Locate the cell with the specified text and output its (X, Y) center coordinate. 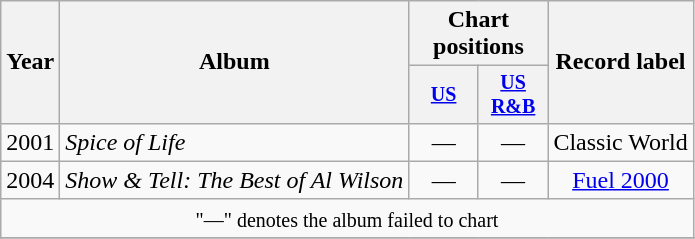
Fuel 2000 (620, 180)
Spice of Life (234, 142)
"—" denotes the album failed to chart (347, 218)
2001 (30, 142)
2004 (30, 180)
Album (234, 62)
Record label (620, 62)
Show & Tell: The Best of Al Wilson (234, 180)
US (444, 94)
Classic World (620, 142)
Year (30, 62)
USR&B (512, 94)
Chart positions (478, 34)
